Detect which cell encompasses the target text, then output its (X, Y) center coordinate. 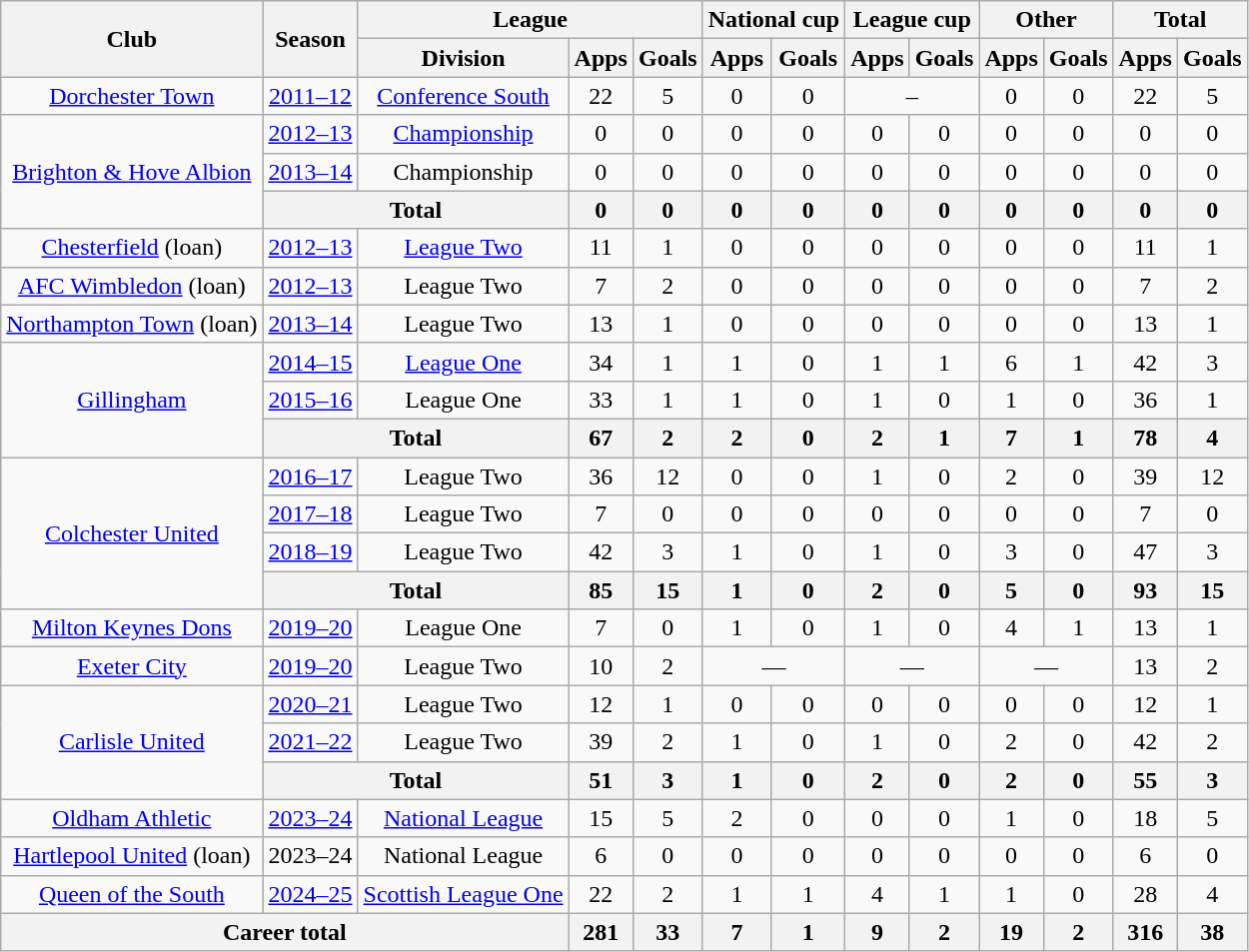
2016–17 (310, 476)
47 (1145, 552)
Hartlepool United (loan) (132, 856)
9 (877, 932)
AFC Wimbledon (loan) (132, 286)
Carlisle United (132, 742)
2015–16 (310, 400)
National cup (773, 20)
55 (1145, 780)
League cup (912, 20)
51 (601, 780)
2021–22 (310, 742)
League (530, 20)
2011–12 (310, 96)
78 (1145, 438)
34 (601, 362)
93 (1145, 590)
2014–15 (310, 362)
Season (310, 39)
Exeter City (132, 666)
85 (601, 590)
2024–25 (310, 894)
Colchester United (132, 533)
67 (601, 438)
Milton Keynes Dons (132, 628)
Club (132, 39)
28 (1145, 894)
Other (1046, 20)
– (912, 96)
Gillingham (132, 400)
38 (1212, 932)
2020–21 (310, 704)
Brighton & Hove Albion (132, 172)
Northampton Town (loan) (132, 324)
19 (1011, 932)
316 (1145, 932)
10 (601, 666)
Dorchester Town (132, 96)
Conference South (464, 96)
Career total (285, 932)
18 (1145, 818)
2017–18 (310, 514)
Scottish League One (464, 894)
281 (601, 932)
2018–19 (310, 552)
Division (464, 58)
Oldham Athletic (132, 818)
Chesterfield (loan) (132, 248)
Queen of the South (132, 894)
